Search for the cell housing the specified text and yield its (x, y) center coordinate. 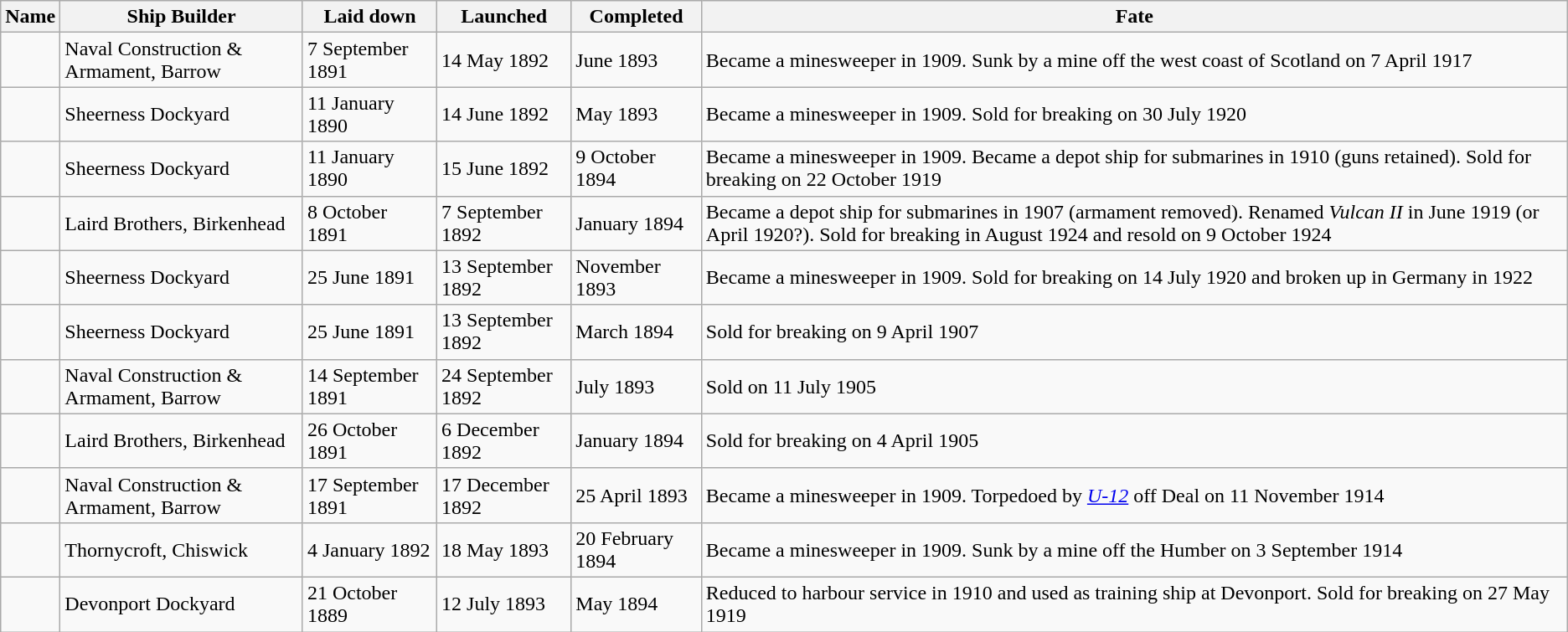
Sold on 11 July 1905 (1134, 387)
July 1893 (637, 387)
Reduced to harbour service in 1910 and used as training ship at Devonport. Sold for breaking on 27 May 1919 (1134, 604)
Became a minesweeper in 1909. Sold for breaking on 14 July 1920 and broken up in Germany in 1922 (1134, 278)
14 September 1891 (369, 387)
November 1893 (637, 278)
Became a minesweeper in 1909. Sunk by a mine off the west coast of Scotland on 7 April 1917 (1134, 60)
Ship Builder (182, 17)
Laid down (369, 17)
17 September 1891 (369, 496)
14 May 1892 (504, 60)
Became a minesweeper in 1909. Torpedoed by U-12 off Deal on 11 November 1914 (1134, 496)
21 October 1889 (369, 604)
Sold for breaking on 9 April 1907 (1134, 331)
7 September 1891 (369, 60)
May 1893 (637, 114)
Completed (637, 17)
18 May 1893 (504, 549)
Became a minesweeper in 1909. Became a depot ship for submarines in 1910 (guns retained). Sold for breaking on 22 October 1919 (1134, 169)
24 September 1892 (504, 387)
4 January 1892 (369, 549)
14 June 1892 (504, 114)
Devonport Dockyard (182, 604)
Fate (1134, 17)
9 October 1894 (637, 169)
20 February 1894 (637, 549)
Launched (504, 17)
7 September 1892 (504, 223)
Name (30, 17)
12 July 1893 (504, 604)
25 April 1893 (637, 496)
15 June 1892 (504, 169)
6 December 1892 (504, 440)
26 October 1891 (369, 440)
8 October 1891 (369, 223)
Became a minesweeper in 1909. Sunk by a mine off the Humber on 3 September 1914 (1134, 549)
17 December 1892 (504, 496)
May 1894 (637, 604)
March 1894 (637, 331)
Sold for breaking on 4 April 1905 (1134, 440)
Became a minesweeper in 1909. Sold for breaking on 30 July 1920 (1134, 114)
June 1893 (637, 60)
Thornycroft, Chiswick (182, 549)
